For the text-containing cell, return its midpoint in [X, Y] coordinate format. 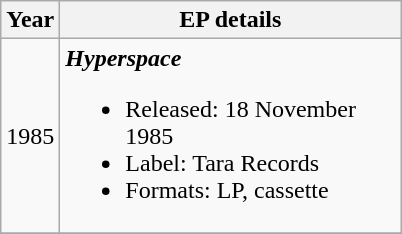
EP details [230, 20]
Year [30, 20]
Hyperspace Released: 18 November 1985Label: Tara RecordsFormats: LP, cassette [230, 136]
1985 [30, 136]
